Detect which cell encompasses the target text, then output its [X, Y] center coordinate. 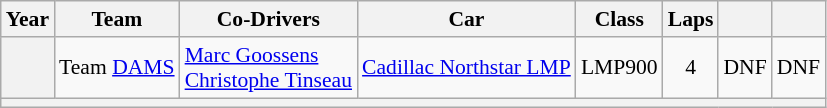
Marc Goossens Christophe Tinseau [268, 68]
LMP900 [620, 68]
Year [28, 19]
Class [620, 19]
Laps [691, 19]
Cadillac Northstar LMP [466, 68]
Team DAMS [117, 68]
4 [691, 68]
Co-Drivers [268, 19]
Car [466, 19]
Team [117, 19]
